Identify which cell holds the provided text, then report its (x, y) central coordinate. 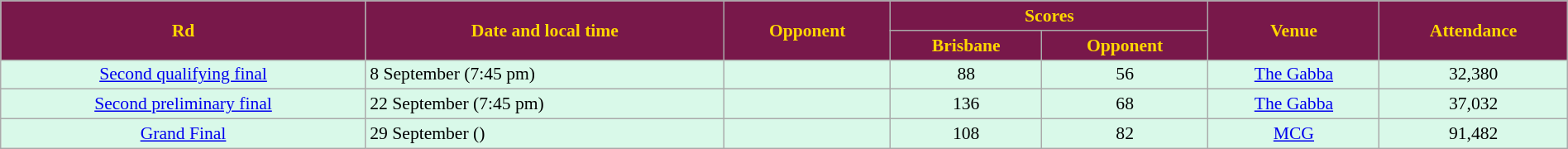
Venue (1293, 30)
22 September (7:45 pm) (544, 104)
Attendance (1474, 30)
56 (1125, 74)
Scores (1049, 16)
68 (1125, 104)
32,380 (1474, 74)
29 September () (544, 134)
136 (966, 104)
Brisbane (966, 46)
Second preliminary final (184, 104)
Second qualifying final (184, 74)
Date and local time (544, 30)
37,032 (1474, 104)
91,482 (1474, 134)
Grand Final (184, 134)
82 (1125, 134)
Rd (184, 30)
MCG (1293, 134)
8 September (7:45 pm) (544, 74)
108 (966, 134)
88 (966, 74)
